Detect which cell encompasses the target text, then output its (X, Y) center coordinate. 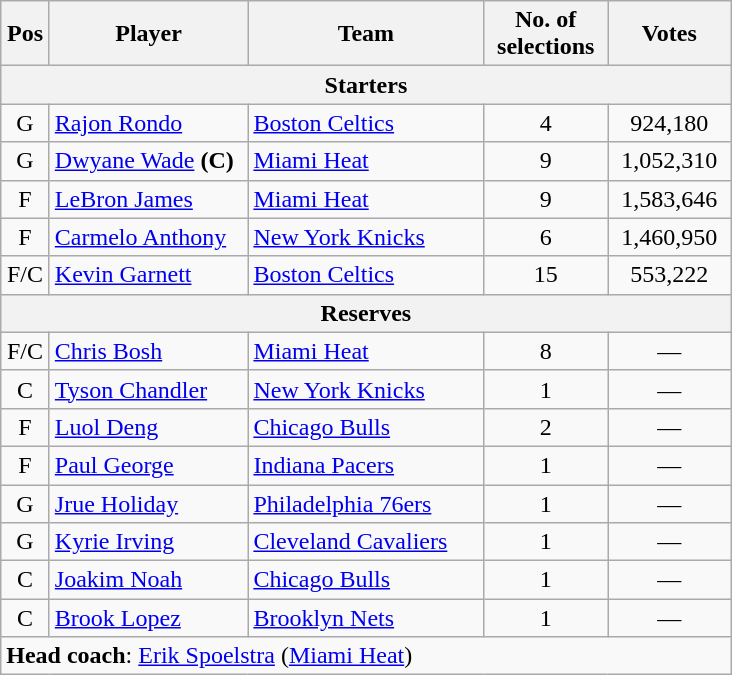
Paul George (148, 465)
924,180 (670, 123)
Kyrie Irving (148, 542)
1,583,646 (670, 199)
6 (546, 237)
1,460,950 (670, 237)
Reserves (366, 313)
Head coach: Erik Spoelstra (Miami Heat) (366, 656)
1,052,310 (670, 161)
2 (546, 427)
Starters (366, 85)
Tyson Chandler (148, 389)
Luol Deng (148, 427)
Indiana Pacers (366, 465)
Brook Lopez (148, 618)
Pos (26, 34)
Rajon Rondo (148, 123)
Chris Bosh (148, 351)
4 (546, 123)
Team (366, 34)
Votes (670, 34)
Cleveland Cavaliers (366, 542)
15 (546, 275)
Kevin Garnett (148, 275)
Joakim Noah (148, 580)
Philadelphia 76ers (366, 503)
Brooklyn Nets (366, 618)
Carmelo Anthony (148, 237)
Player (148, 34)
553,222 (670, 275)
No. of selections (546, 34)
Dwyane Wade (C) (148, 161)
8 (546, 351)
LeBron James (148, 199)
Jrue Holiday (148, 503)
